Pinpoint the cell where the given text exists, returning its [X, Y] midpoint coordinate. 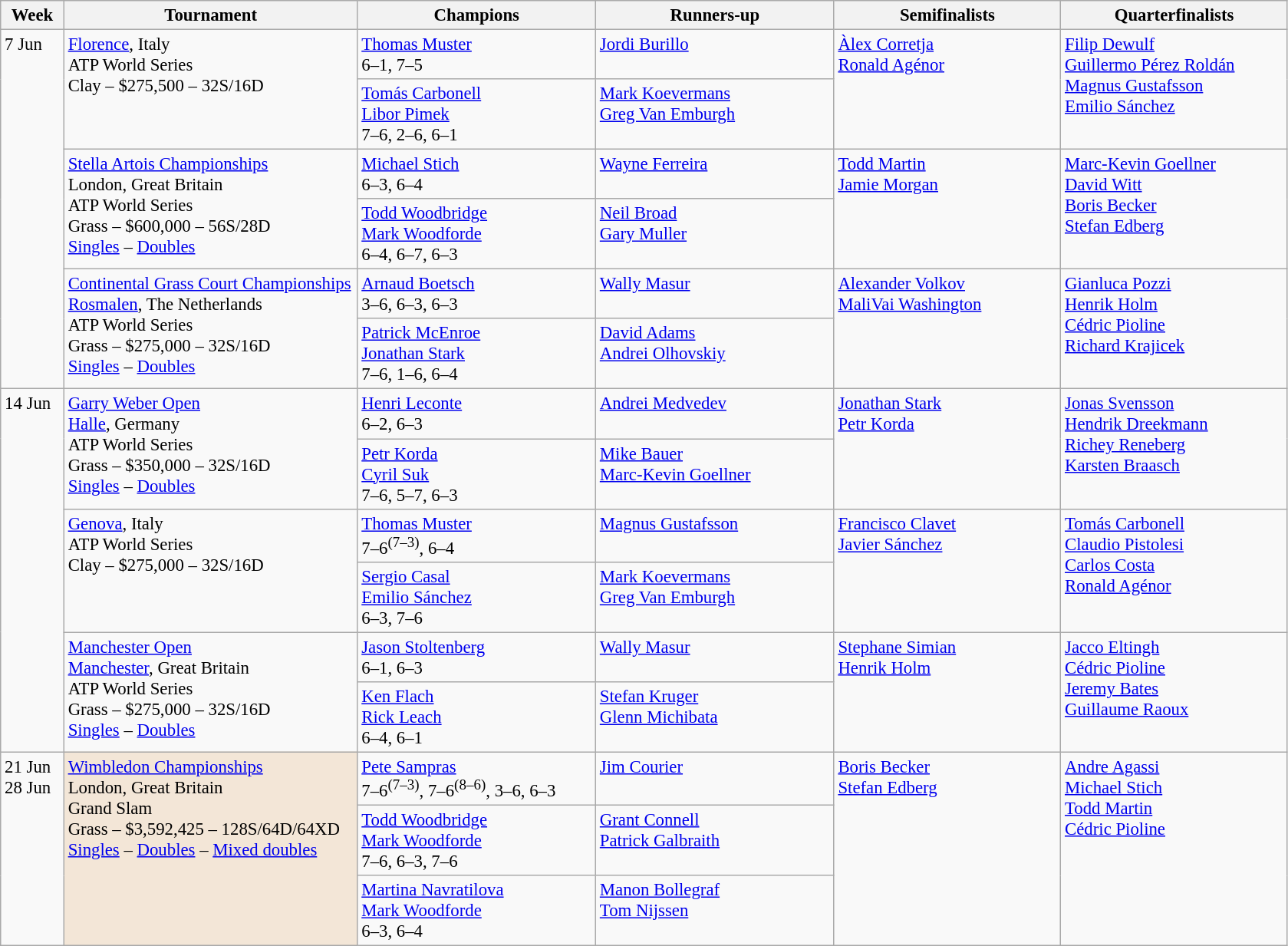
Mike Bauer Marc-Kevin Goellner [715, 474]
Ken Flach Rick Leach 6–4, 6–1 [477, 717]
Jacco Eltingh Cédric Pioline Jeremy Bates Guillaume Raoux [1174, 692]
Jonas Svensson Hendrik Dreekmann Richey Reneberg Karsten Braasch [1174, 449]
Tomás Carbonell Claudio Pistolesi Carlos Costa Ronald Agénor [1174, 571]
Stephane Simian Henrik Holm [947, 692]
Alexander Volkov MaliVai Washington [947, 329]
Thomas Muster 6–1, 7–5 [477, 55]
David Adams Andrei Olhovskiy [715, 354]
Garry Weber Open Halle, GermanyATP World SeriesGrass – $350,000 – 32S/16D Singles – Doubles [210, 449]
Michael Stich 6–3, 6–4 [477, 175]
Semifinalists [947, 15]
Todd Woodbridge Mark Woodforde 7–6, 6–3, 7–6 [477, 840]
Marc-Kevin Goellner David Witt Boris Becker Stefan Edberg [1174, 209]
Genova, ItalyATP World SeriesClay – $275,000 – 32S/16D [210, 571]
Continental Grass Court Championships Rosmalen, The NetherlandsATP World SeriesGrass – $275,000 – 32S/16D Singles – Doubles [210, 329]
Todd Martin Jamie Morgan [947, 209]
Stefan Kruger Glenn Michibata [715, 717]
Francisco Clavet Javier Sánchez [947, 571]
Henri Leconte 6–2, 6–3 [477, 414]
Wayne Ferreira [715, 175]
7 Jun [32, 210]
Jonathan Stark Petr Korda [947, 449]
Stella Artois Championships London, Great BritainATP World SeriesGrass – $600,000 – 56S/28D Singles – Doubles [210, 209]
Arnaud Boetsch 3–6, 6–3, 6–3 [477, 295]
Àlex Corretja Ronald Agénor [947, 90]
Jordi Burillo [715, 55]
Wimbledon Championships London, Great BritainGrand SlamGrass – $3,592,425 – 128S/64D/64XD Singles – Doubles – Mixed doubles [210, 849]
Grant Connell Patrick Galbraith [715, 840]
Pete Sampras7–6(7–3), 7–6(8–6), 3–6, 6–3 [477, 778]
Jim Courier [715, 778]
Filip Dewulf Guillermo Pérez Roldán Magnus Gustafsson Emilio Sánchez [1174, 90]
Petr Korda Cyril Suk 7–6, 5–7, 6–3 [477, 474]
Tomás Carbonell Libor Pimek 7–6, 2–6, 6–1 [477, 114]
Week [32, 15]
Thomas Muster 7–6(7–3), 6–4 [477, 536]
Tournament [210, 15]
14 Jun [32, 571]
Champions [477, 15]
Magnus Gustafsson [715, 536]
Martina Navratilova Mark Woodforde 6–3, 6–4 [477, 911]
Florence, ItalyATP World SeriesClay – $275,500 – 32S/16D [210, 90]
Todd Woodbridge Mark Woodforde 6–4, 6–7, 6–3 [477, 234]
Runners-up [715, 15]
Boris Becker Stefan Edberg [947, 849]
Manon Bollegraf Tom Nijssen [715, 911]
Quarterfinalists [1174, 15]
21 Jun28 Jun [32, 849]
Andrei Medvedev [715, 414]
Jason Stoltenberg 6–1, 6–3 [477, 657]
Patrick McEnroe Jonathan Stark 7–6, 1–6, 6–4 [477, 354]
Manchester Open Manchester, Great BritainATP World SeriesGrass – $275,000 – 32S/16D Singles – Doubles [210, 692]
Sergio Casal Emilio Sánchez 6–3, 7–6 [477, 597]
Gianluca Pozzi Henrik Holm Cédric Pioline Richard Krajicek [1174, 329]
Neil Broad Gary Muller [715, 234]
Andre Agassi Michael Stich Todd Martin Cédric Pioline [1174, 849]
